Return the (X, Y) coordinate for the center point of the cell that contains the specified text.  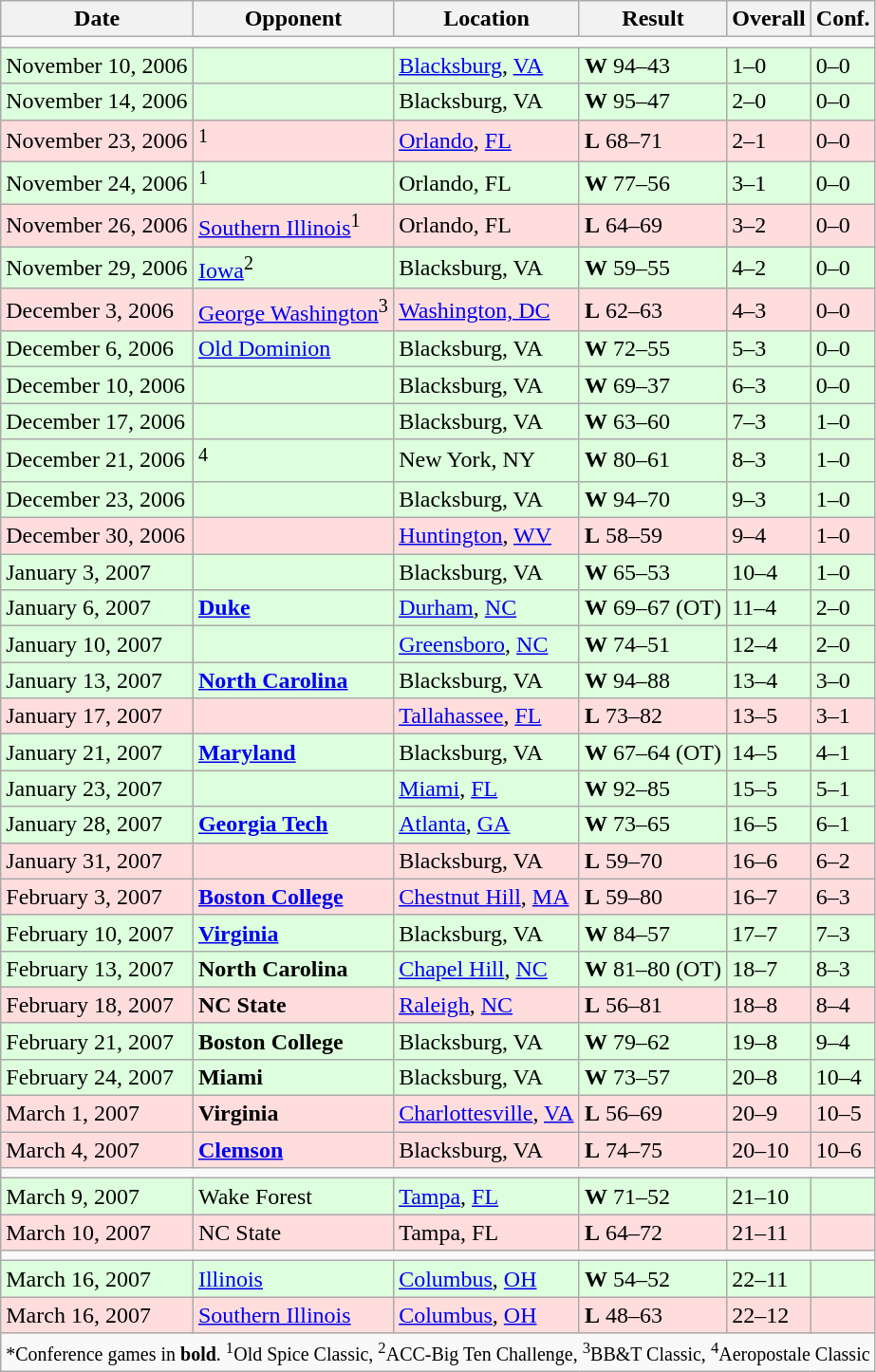
Maryland (292, 752)
W 65–53 (653, 572)
Iowa2 (292, 268)
January 31, 2007 (97, 861)
15–5 (769, 788)
Old Dominion (292, 349)
W 81–80 (OT) (653, 969)
Overall (769, 19)
W 74–51 (653, 644)
16–5 (769, 825)
Southern Illinois1 (292, 226)
6–1 (843, 825)
Charlottesville, VA (487, 1114)
January 28, 2007 (97, 825)
Southern Illinois (292, 1315)
Wake Forest (292, 1196)
10–6 (843, 1150)
November 10, 2006 (97, 65)
8–4 (843, 1005)
4 (292, 461)
4–2 (769, 268)
16–7 (769, 897)
W 63–60 (653, 421)
W 73–65 (653, 825)
Miami, FL (487, 788)
L 74–75 (653, 1150)
March 4, 2007 (97, 1150)
W 67–64 (OT) (653, 752)
Duke (292, 608)
L 64–69 (653, 226)
W 84–57 (653, 933)
W 80–61 (653, 461)
Opponent (292, 19)
2–1 (769, 140)
Location (487, 19)
4–3 (769, 309)
W 69–67 (OT) (653, 608)
20–9 (769, 1114)
W 77–56 (653, 184)
Raleigh, NC (487, 1005)
Illinois (292, 1279)
16–6 (769, 861)
December 23, 2006 (97, 500)
Result (653, 19)
W 94–88 (653, 680)
13–4 (769, 680)
January 6, 2007 (97, 608)
Clemson (292, 1150)
19–8 (769, 1041)
L 64–72 (653, 1233)
21–11 (769, 1233)
17–7 (769, 933)
5–3 (769, 349)
November 23, 2006 (97, 140)
March 10, 2007 (97, 1233)
W 71–52 (653, 1196)
W 95–47 (653, 102)
January 21, 2007 (97, 752)
Conf. (843, 19)
Date (97, 19)
L 62–63 (653, 309)
22–12 (769, 1315)
March 9, 2007 (97, 1196)
3–2 (769, 226)
18–8 (769, 1005)
November 26, 2006 (97, 226)
L 59–80 (653, 897)
L 48–63 (653, 1315)
W 94–70 (653, 500)
W 72–55 (653, 349)
3–0 (843, 680)
December 10, 2006 (97, 385)
December 6, 2006 (97, 349)
November 24, 2006 (97, 184)
February 3, 2007 (97, 897)
W 73–57 (653, 1078)
22–11 (769, 1279)
W 69–37 (653, 385)
20–10 (769, 1150)
Chapel Hill, NC (487, 969)
Atlanta, GA (487, 825)
December 21, 2006 (97, 461)
L 58–59 (653, 536)
November 14, 2006 (97, 102)
February 13, 2007 (97, 969)
Miami (292, 1078)
W 94–43 (653, 65)
*Conference games in bold. 1Old Spice Classic, 2ACC-Big Ten Challenge, 3BB&T Classic, 4Aeropostale Classic (438, 1352)
Washington, DC (487, 309)
Georgia Tech (292, 825)
November 29, 2006 (97, 268)
March 1, 2007 (97, 1114)
January 13, 2007 (97, 680)
L 73–82 (653, 716)
20–8 (769, 1078)
February 21, 2007 (97, 1041)
W 79–62 (653, 1041)
George Washington3 (292, 309)
11–4 (769, 608)
Greensboro, NC (487, 644)
L 56–81 (653, 1005)
L 56–69 (653, 1114)
W 54–52 (653, 1279)
February 24, 2007 (97, 1078)
February 10, 2007 (97, 933)
9–3 (769, 500)
14–5 (769, 752)
Huntington, WV (487, 536)
December 30, 2006 (97, 536)
Durham, NC (487, 608)
12–4 (769, 644)
6–2 (843, 861)
4–1 (843, 752)
21–10 (769, 1196)
5–1 (843, 788)
January 10, 2007 (97, 644)
January 17, 2007 (97, 716)
January 23, 2007 (97, 788)
L 68–71 (653, 140)
December 17, 2006 (97, 421)
February 18, 2007 (97, 1005)
W 92–85 (653, 788)
13–5 (769, 716)
December 3, 2006 (97, 309)
January 3, 2007 (97, 572)
10–5 (843, 1114)
L 59–70 (653, 861)
18–7 (769, 969)
Tallahassee, FL (487, 716)
New York, NY (487, 461)
Chestnut Hill, MA (487, 897)
W 59–55 (653, 268)
